From the cell containing the given text, extract its center point as [X, Y] coordinate. 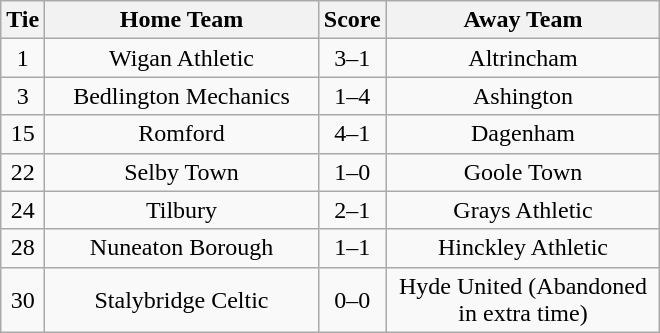
22 [23, 172]
Ashington [523, 96]
Tie [23, 20]
Stalybridge Celtic [182, 300]
Grays Athletic [523, 210]
1 [23, 58]
1–4 [352, 96]
1–1 [352, 248]
Bedlington Mechanics [182, 96]
2–1 [352, 210]
30 [23, 300]
Score [352, 20]
24 [23, 210]
Nuneaton Borough [182, 248]
3–1 [352, 58]
1–0 [352, 172]
15 [23, 134]
Away Team [523, 20]
Goole Town [523, 172]
Hyde United (Abandoned in extra time) [523, 300]
28 [23, 248]
Home Team [182, 20]
Selby Town [182, 172]
0–0 [352, 300]
Hinckley Athletic [523, 248]
Altrincham [523, 58]
4–1 [352, 134]
3 [23, 96]
Dagenham [523, 134]
Tilbury [182, 210]
Romford [182, 134]
Wigan Athletic [182, 58]
